Determine the [x, y] coordinate at the center of the cell enclosing the given text.  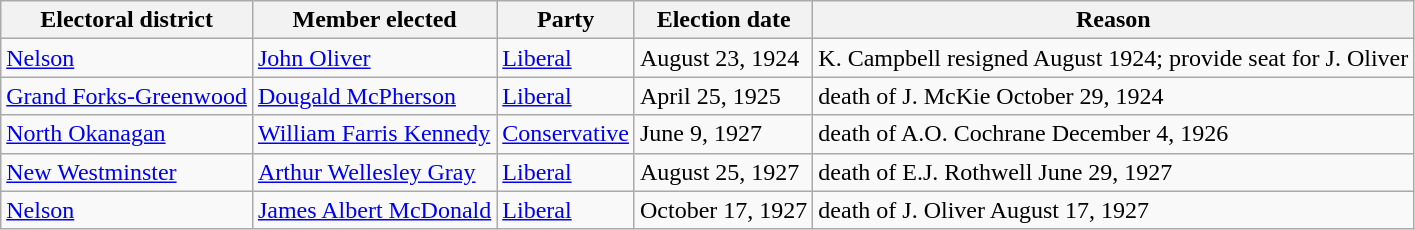
June 9, 1927 [723, 134]
death of J. Oliver August 17, 1927 [1114, 210]
October 17, 1927 [723, 210]
Party [566, 20]
death of J. McKie October 29, 1924 [1114, 96]
North Okanagan [127, 134]
New Westminster [127, 172]
Election date [723, 20]
K. Campbell resigned August 1924; provide seat for J. Oliver [1114, 58]
William Farris Kennedy [374, 134]
Member elected [374, 20]
John Oliver [374, 58]
Electoral district [127, 20]
James Albert McDonald [374, 210]
Dougald McPherson [374, 96]
April 25, 1925 [723, 96]
Reason [1114, 20]
August 23, 1924 [723, 58]
Arthur Wellesley Gray [374, 172]
August 25, 1927 [723, 172]
death of E.J. Rothwell June 29, 1927 [1114, 172]
Conservative [566, 134]
death of A.O. Cochrane December 4, 1926 [1114, 134]
Grand Forks-Greenwood [127, 96]
